Output the [x, y] coordinate of the center of the cell containing the given text.  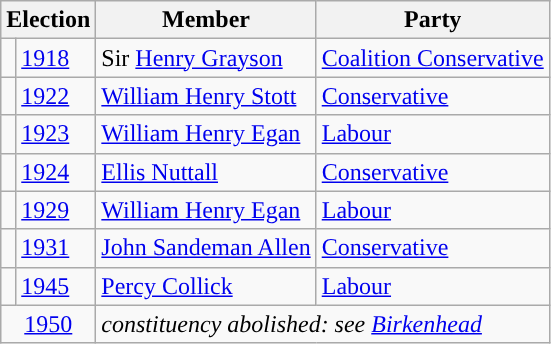
1918 [56, 58]
Ellis Nuttall [206, 172]
Percy Collick [206, 286]
Coalition Conservative [432, 58]
1924 [56, 172]
John Sandeman Allen [206, 248]
William Henry Stott [206, 96]
constituency abolished: see Birkenhead [322, 324]
Party [432, 20]
Election [48, 20]
1931 [56, 248]
1929 [56, 210]
1945 [56, 286]
1950 [48, 324]
Sir Henry Grayson [206, 58]
1923 [56, 134]
Member [206, 20]
1922 [56, 96]
